Determine the (x, y) coordinate at the center of the cell enclosing the given text.  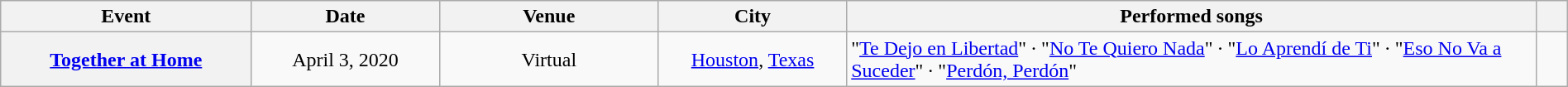
Date (346, 17)
"Te Dejo en Libertad" · "No Te Quiero Nada" · "Lo Aprendí de Ti" · "Eso No Va a Suceder" · "Perdón, Perdón" (1192, 60)
Virtual (549, 60)
City (753, 17)
Together at Home (126, 60)
April 3, 2020 (346, 60)
Houston, Texas (753, 60)
Venue (549, 17)
Event (126, 17)
Performed songs (1192, 17)
